From the cell containing the given text, extract its center point as [x, y] coordinate. 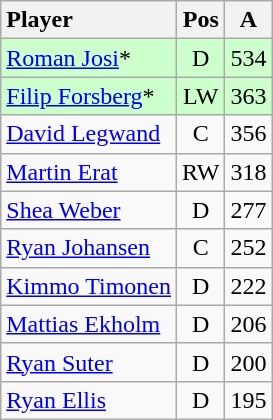
277 [248, 210]
Ryan Ellis [89, 400]
356 [248, 134]
206 [248, 324]
195 [248, 400]
RW [201, 172]
David Legwand [89, 134]
252 [248, 248]
Pos [201, 20]
222 [248, 286]
Kimmo Timonen [89, 286]
318 [248, 172]
Martin Erat [89, 172]
Shea Weber [89, 210]
LW [201, 96]
363 [248, 96]
Player [89, 20]
Mattias Ekholm [89, 324]
A [248, 20]
534 [248, 58]
Ryan Johansen [89, 248]
Roman Josi* [89, 58]
Filip Forsberg* [89, 96]
200 [248, 362]
Ryan Suter [89, 362]
